Return the [x, y] coordinate for the center point of the cell that contains the specified text.  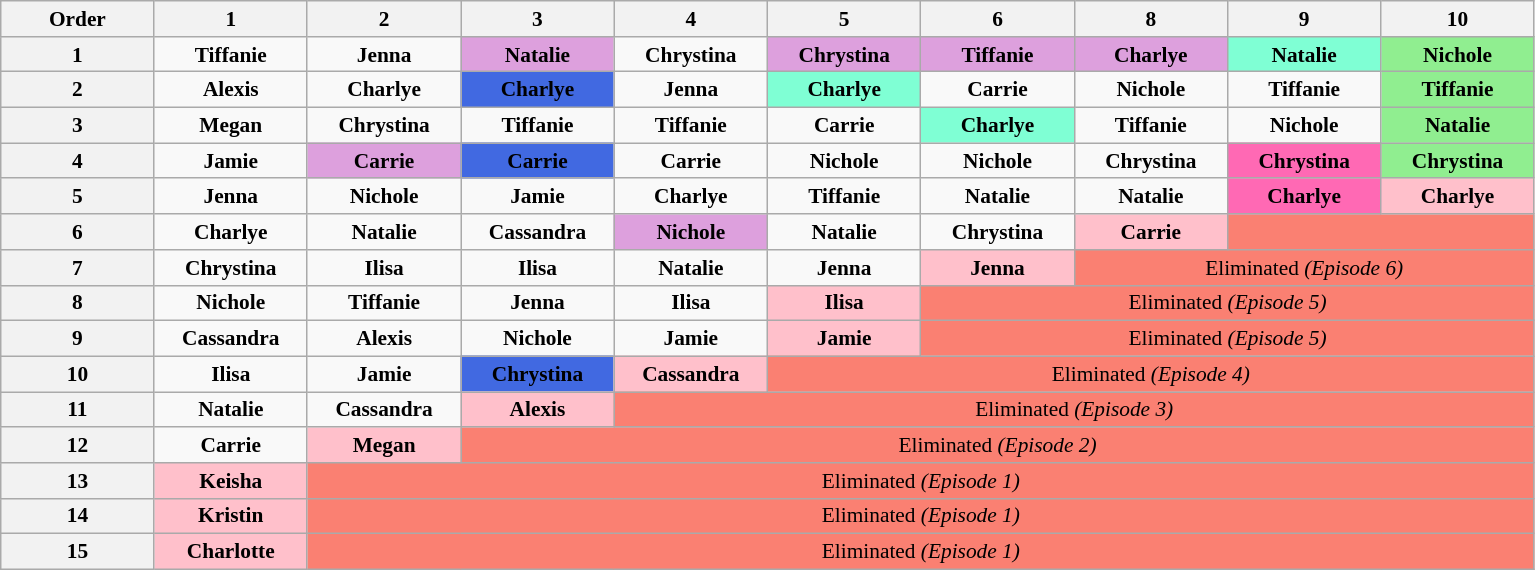
Keisha [230, 481]
14 [78, 516]
Order [78, 19]
Charlotte [230, 552]
11 [78, 410]
Eliminated (Episode 6) [1304, 268]
13 [78, 481]
Eliminated (Episode 2) [998, 445]
12 [78, 445]
Eliminated (Episode 4) [1150, 374]
Kristin [230, 516]
Eliminated (Episode 3) [1074, 410]
7 [78, 268]
15 [78, 552]
